For the text-containing cell, return its midpoint in (x, y) coordinate format. 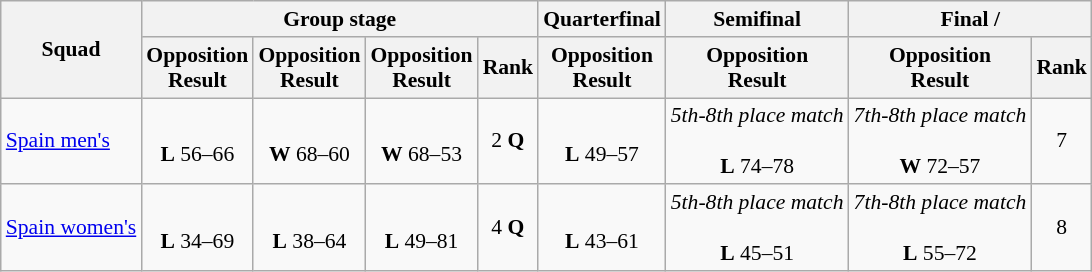
4 Q (508, 228)
Semifinal (758, 19)
5th-8th place matchL 45–51 (758, 228)
Squad (72, 50)
8 (1062, 228)
Quarterfinal (602, 19)
Group stage (340, 19)
L 49–81 (421, 228)
2 Q (508, 142)
7th-8th place matchW 72–57 (940, 142)
L 49–57 (602, 142)
7 (1062, 142)
L 56–66 (197, 142)
Spain women's (72, 228)
5th-8th place matchL 74–78 (758, 142)
7th-8th place matchL 55–72 (940, 228)
L 43–61 (602, 228)
Final / (970, 19)
W 68–53 (421, 142)
L 34–69 (197, 228)
L 38–64 (309, 228)
Spain men's (72, 142)
W 68–60 (309, 142)
